Identify which cell holds the provided text, then report its (X, Y) central coordinate. 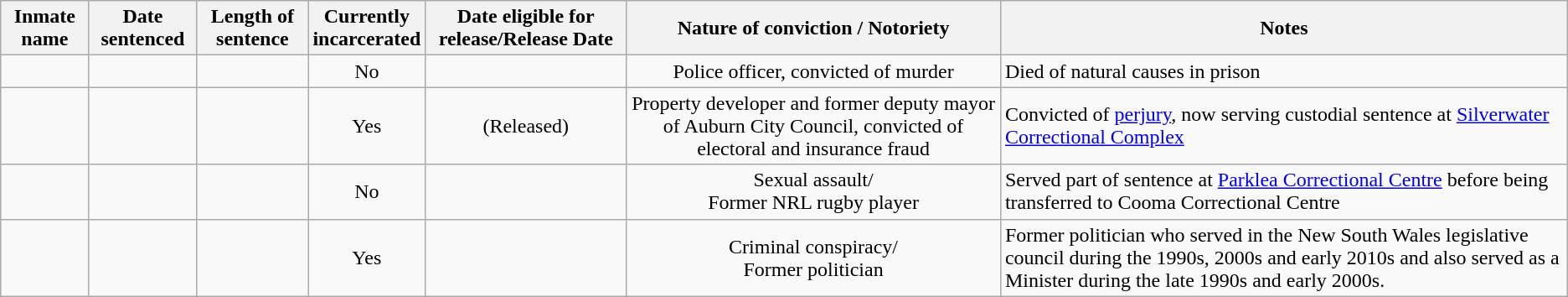
(Released) (526, 126)
Nature of conviction / Notoriety (814, 29)
Length of sentence (253, 29)
Police officer, convicted of murder (814, 71)
Date eligible for release/Release Date (526, 29)
Property developer and former deputy mayor of Auburn City Council, convicted of electoral and insurance fraud (814, 126)
Currentlyincarcerated (367, 29)
Convicted of perjury, now serving custodial sentence at Silverwater Correctional Complex (1283, 126)
Served part of sentence at Parklea Correctional Centre before being transferred to Cooma Correctional Centre (1283, 191)
Inmate name (45, 29)
Date sentenced (142, 29)
Died of natural causes in prison (1283, 71)
Notes (1283, 29)
Sexual assault/Former NRL rugby player (814, 191)
Criminal conspiracy/ Former politician (814, 258)
